Return the (X, Y) coordinate for the center point of the cell that contains the specified text.  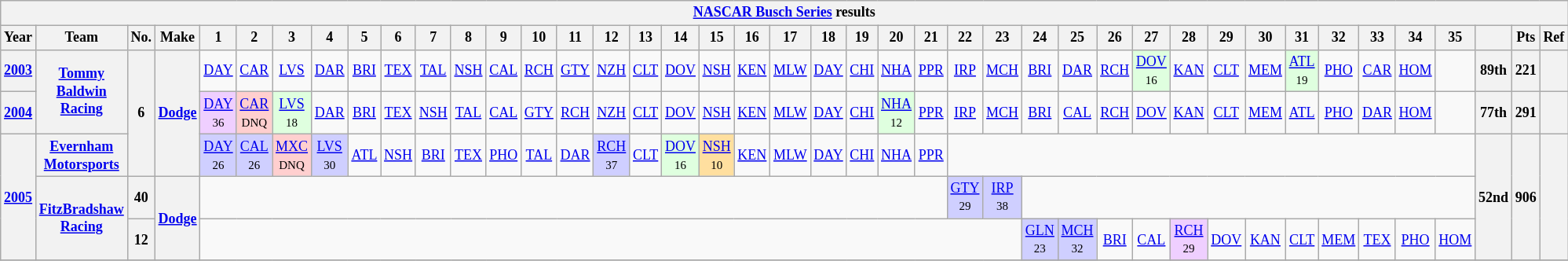
14 (681, 38)
15 (716, 38)
35 (1456, 38)
33 (1377, 38)
77th (1493, 113)
31 (1302, 38)
221 (1526, 71)
2003 (19, 71)
2005 (19, 197)
Make (177, 38)
CAL26 (254, 155)
5 (364, 38)
Evernham Motorsports (82, 155)
2 (254, 38)
NSH10 (716, 155)
19 (862, 38)
18 (828, 38)
40 (141, 197)
291 (1526, 113)
11 (575, 38)
LVS18 (292, 113)
9 (504, 38)
ATL19 (1302, 71)
2004 (19, 113)
22 (965, 38)
NHA12 (897, 113)
MCH32 (1077, 240)
27 (1152, 38)
IRP38 (1003, 197)
23 (1003, 38)
10 (539, 38)
89th (1493, 71)
DAY36 (218, 113)
CARDNQ (254, 113)
DAY26 (218, 155)
Tommy Baldwin Racing (82, 91)
32 (1339, 38)
24 (1040, 38)
MXCDNQ (292, 155)
GTY29 (965, 197)
Team (82, 38)
906 (1526, 197)
20 (897, 38)
RCH29 (1189, 240)
30 (1266, 38)
28 (1189, 38)
13 (645, 38)
1 (218, 38)
3 (292, 38)
8 (468, 38)
NASCAR Busch Series results (784, 13)
4 (330, 38)
GLN23 (1040, 240)
FitzBradshaw Racing (82, 219)
No. (141, 38)
34 (1415, 38)
17 (790, 38)
16 (752, 38)
Ref (1554, 38)
25 (1077, 38)
Pts (1526, 38)
RCH37 (612, 155)
LVS (292, 71)
52nd (1493, 197)
Year (19, 38)
26 (1115, 38)
LVS30 (330, 155)
7 (433, 38)
29 (1226, 38)
21 (931, 38)
